Determine the [x, y] coordinate at the center of the cell enclosing the given text.  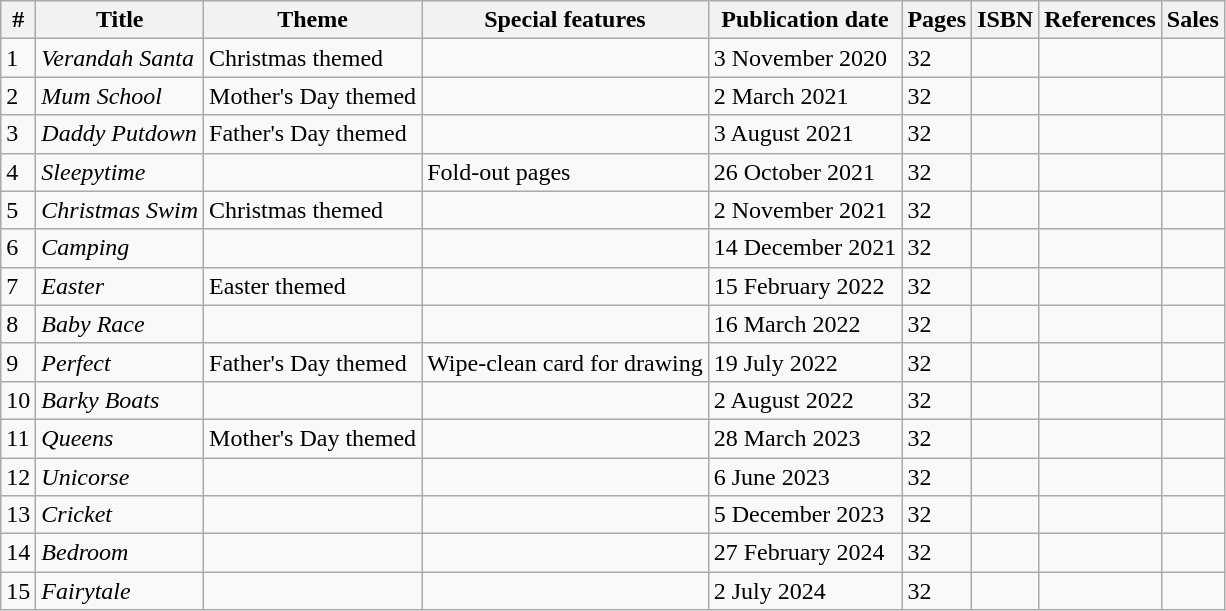
14 December 2021 [805, 248]
16 March 2022 [805, 324]
2 July 2024 [805, 591]
19 July 2022 [805, 362]
5 December 2023 [805, 515]
2 August 2022 [805, 400]
4 [18, 172]
Mum School [120, 96]
Bedroom [120, 553]
10 [18, 400]
Unicorse [120, 477]
Queens [120, 438]
Easter [120, 286]
3 [18, 134]
Perfect [120, 362]
3 November 2020 [805, 58]
2 [18, 96]
Theme [313, 20]
Special features [566, 20]
Publication date [805, 20]
Barky Boats [120, 400]
3 August 2021 [805, 134]
Easter themed [313, 286]
13 [18, 515]
15 February 2022 [805, 286]
Sales [1192, 20]
9 [18, 362]
ISBN [1006, 20]
2 March 2021 [805, 96]
Title [120, 20]
7 [18, 286]
Camping [120, 248]
Sleepytime [120, 172]
6 June 2023 [805, 477]
2 November 2021 [805, 210]
Fairytale [120, 591]
1 [18, 58]
Christmas Swim [120, 210]
# [18, 20]
8 [18, 324]
28 March 2023 [805, 438]
References [1100, 20]
Baby Race [120, 324]
12 [18, 477]
Fold-out pages [566, 172]
6 [18, 248]
Cricket [120, 515]
14 [18, 553]
5 [18, 210]
27 February 2024 [805, 553]
11 [18, 438]
Verandah Santa [120, 58]
Pages [937, 20]
Wipe-clean card for drawing [566, 362]
15 [18, 591]
26 October 2021 [805, 172]
Daddy Putdown [120, 134]
